Output the [x, y] coordinate of the center of the cell containing the given text.  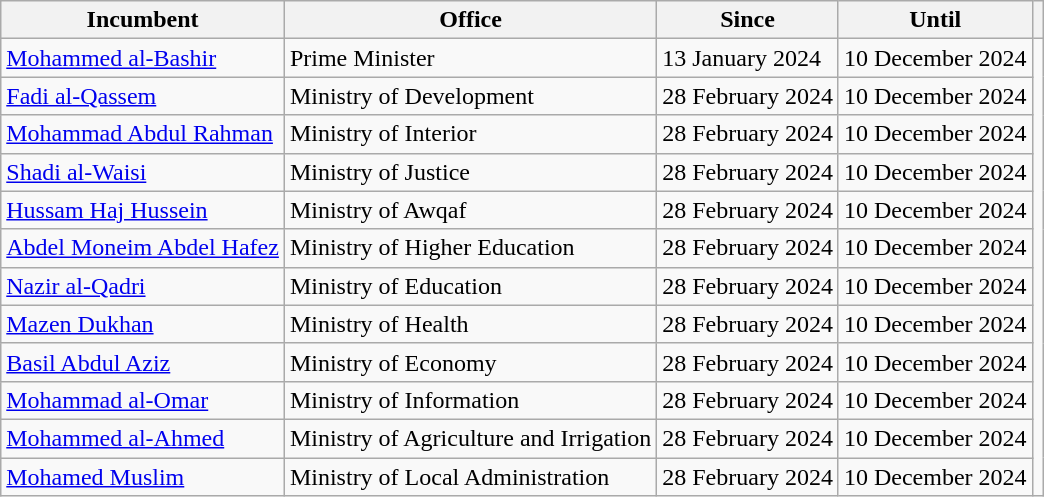
Shadi al-Waisi [143, 172]
Abdel Moneim Abdel Hafez [143, 248]
Mohammad Abdul Rahman [143, 134]
Mohammad al-Omar [143, 400]
Until [935, 20]
Nazir al-Qadri [143, 286]
Mazen Dukhan [143, 324]
Ministry of Higher Education [470, 248]
Ministry of Interior [470, 134]
Mohamed Muslim [143, 477]
Fadi al-Qassem [143, 96]
Ministry of Agriculture and Irrigation [470, 438]
Ministry of Local Administration [470, 477]
Ministry of Development [470, 96]
Ministry of Health [470, 324]
Mohammed al-Bashir [143, 58]
Basil Abdul Aziz [143, 362]
Ministry of Economy [470, 362]
Office [470, 20]
Prime Minister [470, 58]
13 January 2024 [748, 58]
Hussam Haj Hussein [143, 210]
Ministry of Education [470, 286]
Incumbent [143, 20]
Since [748, 20]
Mohammed al-Ahmed [143, 438]
Ministry of Justice [470, 172]
Ministry of Information [470, 400]
Ministry of Awqaf [470, 210]
